Pinpoint the cell where the given text exists, returning its [x, y] midpoint coordinate. 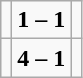
1 – 1 [42, 20]
4 – 1 [42, 58]
